Return (X, Y) of the center of cell containing provided text 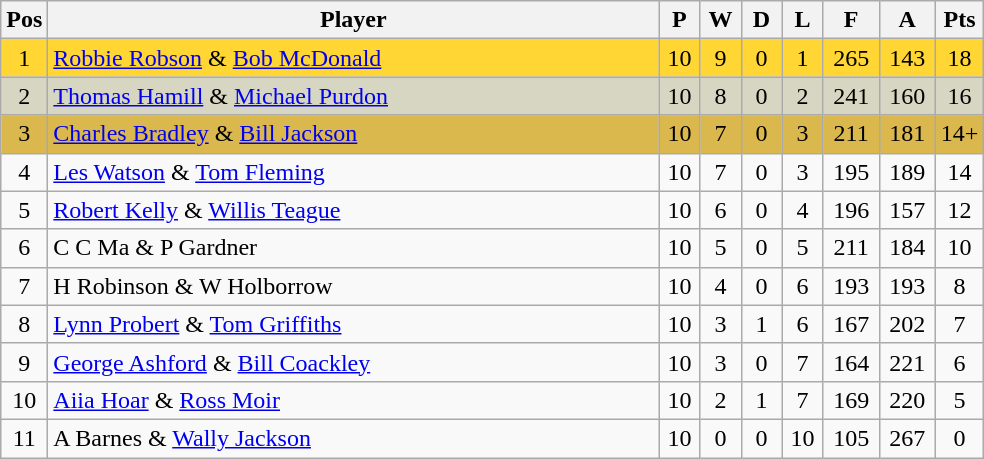
Pts (960, 20)
189 (907, 172)
Les Watson & Tom Fleming (354, 172)
221 (907, 362)
Player (354, 20)
A Barnes & Wally Jackson (354, 438)
11 (24, 438)
W (720, 20)
16 (960, 96)
18 (960, 58)
H Robinson & W Holborrow (354, 286)
169 (851, 400)
Lynn Probert & Tom Griffiths (354, 324)
Aiia Hoar & Ross Moir (354, 400)
Thomas Hamill & Michael Purdon (354, 96)
F (851, 20)
265 (851, 58)
157 (907, 210)
Robbie Robson & Bob McDonald (354, 58)
P (680, 20)
Pos (24, 20)
195 (851, 172)
241 (851, 96)
14 (960, 172)
C C Ma & P Gardner (354, 248)
A (907, 20)
160 (907, 96)
D (762, 20)
143 (907, 58)
George Ashford & Bill Coackley (354, 362)
164 (851, 362)
202 (907, 324)
105 (851, 438)
Charles Bradley & Bill Jackson (354, 134)
181 (907, 134)
267 (907, 438)
196 (851, 210)
167 (851, 324)
220 (907, 400)
12 (960, 210)
Robert Kelly & Willis Teague (354, 210)
184 (907, 248)
L (802, 20)
14+ (960, 134)
